Output the (x, y) coordinate of the center of the cell containing the given text.  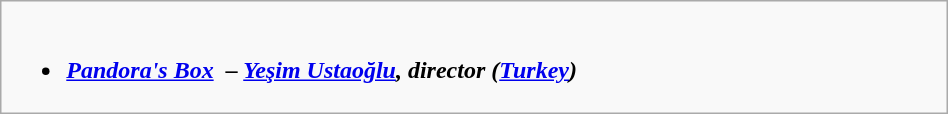
Pandora's Box – Yeşim Ustaoğlu, director (Turkey) (474, 58)
